Return [X, Y] of the center of cell containing provided text 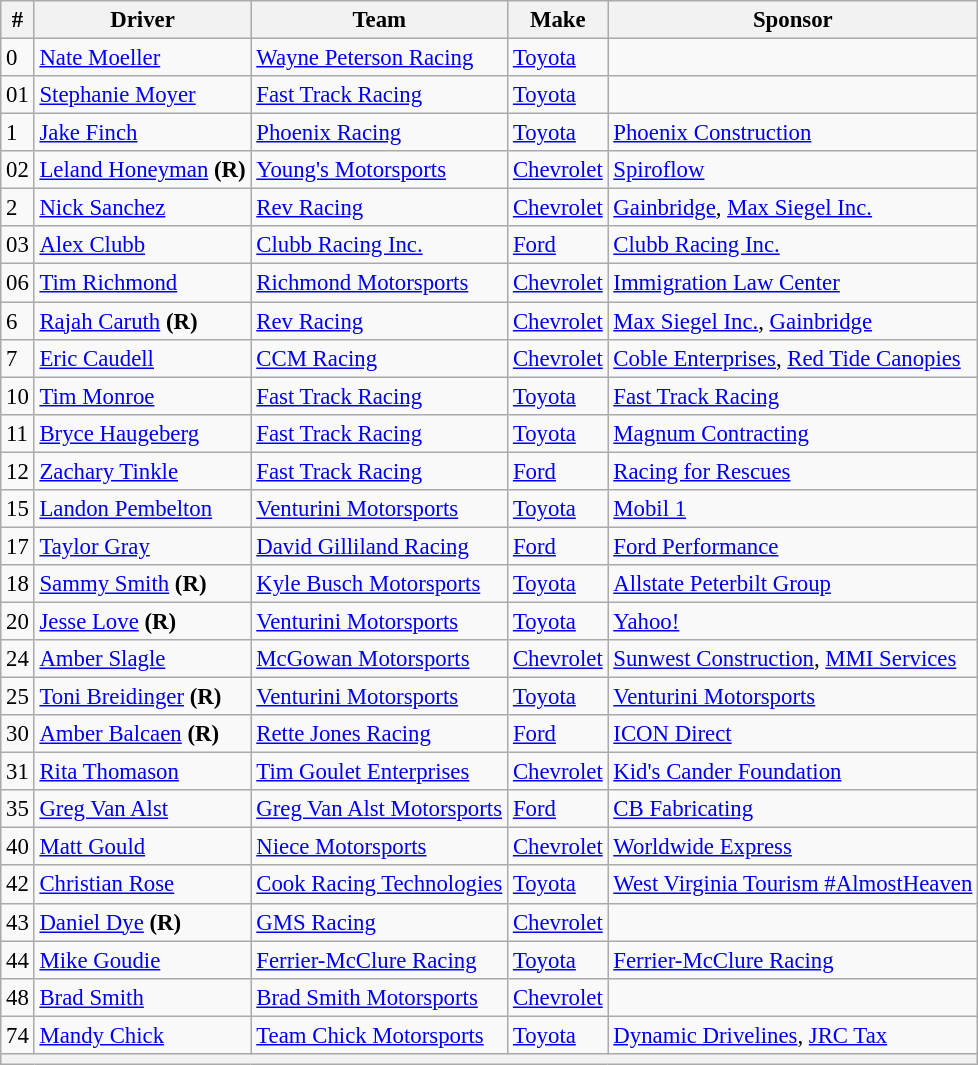
03 [18, 245]
Magnum Contracting [793, 433]
Toni Breidinger (R) [142, 697]
31 [18, 772]
CB Fabricating [793, 809]
Amber Slagle [142, 659]
43 [18, 922]
McGowan Motorsports [380, 659]
Cook Racing Technologies [380, 885]
Mike Goudie [142, 960]
# [18, 20]
6 [18, 321]
Mobil 1 [793, 509]
Ford Performance [793, 546]
74 [18, 1035]
44 [18, 960]
Mandy Chick [142, 1035]
Rajah Caruth (R) [142, 321]
Brad Smith Motorsports [380, 997]
Coble Enterprises, Red Tide Canopies [793, 358]
Team [380, 20]
Tim Goulet Enterprises [380, 772]
Phoenix Construction [793, 133]
Make [558, 20]
Gainbridge, Max Siegel Inc. [793, 208]
Nick Sanchez [142, 208]
2 [18, 208]
GMS Racing [380, 922]
42 [18, 885]
15 [18, 509]
Stephanie Moyer [142, 95]
Greg Van Alst [142, 809]
Amber Balcaen (R) [142, 734]
Matt Gould [142, 847]
02 [18, 170]
Richmond Motorsports [380, 283]
West Virginia Tourism #AlmostHeaven [793, 885]
Young's Motorsports [380, 170]
Spiroflow [793, 170]
Jesse Love (R) [142, 621]
Wayne Peterson Racing [380, 58]
10 [18, 396]
Brad Smith [142, 997]
7 [18, 358]
1 [18, 133]
Sammy Smith (R) [142, 584]
Team Chick Motorsports [380, 1035]
Kid's Cander Foundation [793, 772]
Allstate Peterbilt Group [793, 584]
Greg Van Alst Motorsports [380, 809]
Taylor Gray [142, 546]
Max Siegel Inc., Gainbridge [793, 321]
Dynamic Drivelines, JRC Tax [793, 1035]
Rita Thomason [142, 772]
Tim Monroe [142, 396]
06 [18, 283]
Leland Honeyman (R) [142, 170]
Niece Motorsports [380, 847]
17 [18, 546]
Driver [142, 20]
ICON Direct [793, 734]
Rette Jones Racing [380, 734]
Tim Richmond [142, 283]
01 [18, 95]
Zachary Tinkle [142, 471]
20 [18, 621]
David Gilliland Racing [380, 546]
25 [18, 697]
48 [18, 997]
12 [18, 471]
Phoenix Racing [380, 133]
Eric Caudell [142, 358]
Bryce Haugeberg [142, 433]
30 [18, 734]
24 [18, 659]
Yahoo! [793, 621]
Worldwide Express [793, 847]
Nate Moeller [142, 58]
Alex Clubb [142, 245]
Landon Pembelton [142, 509]
35 [18, 809]
Daniel Dye (R) [142, 922]
Sponsor [793, 20]
18 [18, 584]
0 [18, 58]
Racing for Rescues [793, 471]
CCM Racing [380, 358]
Sunwest Construction, MMI Services [793, 659]
Jake Finch [142, 133]
11 [18, 433]
40 [18, 847]
Immigration Law Center [793, 283]
Kyle Busch Motorsports [380, 584]
Christian Rose [142, 885]
